Extract the [X, Y] coordinate from the center of the cell holding the provided text.  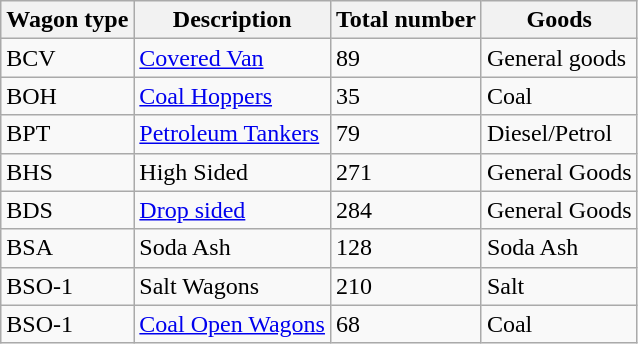
Goods [559, 20]
Coal Hoppers [232, 96]
128 [406, 248]
Salt Wagons [232, 286]
35 [406, 96]
284 [406, 210]
271 [406, 172]
Covered Van [232, 58]
BOH [68, 96]
Total number [406, 20]
BCV [68, 58]
BHS [68, 172]
BDS [68, 210]
89 [406, 58]
Drop sided [232, 210]
68 [406, 324]
BPT [68, 134]
High Sided [232, 172]
BSA [68, 248]
Petroleum Tankers [232, 134]
Salt [559, 286]
Coal Open Wagons [232, 324]
General goods [559, 58]
Diesel/Petrol [559, 134]
210 [406, 286]
79 [406, 134]
Wagon type [68, 20]
Description [232, 20]
